Pinpoint the cell where the given text exists, returning its (X, Y) midpoint coordinate. 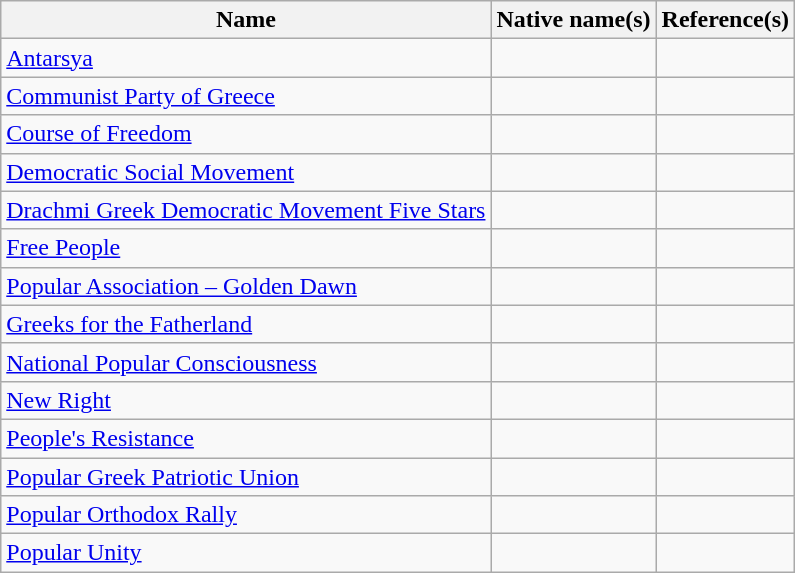
Popular Greek Patriotic Union (246, 477)
New Right (246, 400)
Native name(s) (574, 20)
Popular Association – Golden Dawn (246, 286)
Drachmi Greek Democratic Movement Five Stars (246, 210)
National Popular Consciousness (246, 362)
Communist Party of Greece (246, 96)
Democratic Social Movement (246, 172)
Greeks for the Fatherland (246, 324)
Free People (246, 248)
Course of Freedom (246, 134)
Antarsya (246, 58)
Reference(s) (726, 20)
Popular Unity (246, 553)
Name (246, 20)
People's Resistance (246, 438)
Popular Orthodox Rally (246, 515)
